Pinpoint the cell where the given text exists, returning its [x, y] midpoint coordinate. 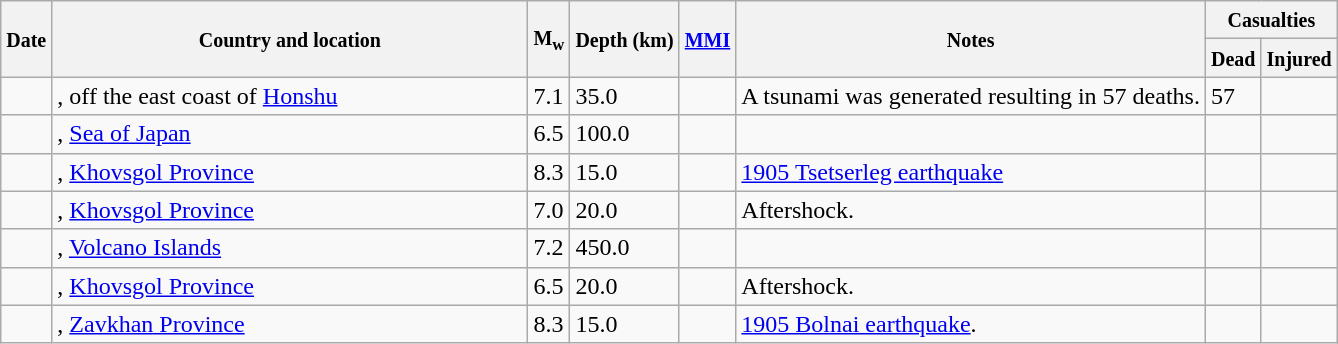
, off the east coast of Honshu [290, 96]
Country and location [290, 39]
1905 Bolnai earthquake. [971, 324]
Dead [1233, 58]
A tsunami was generated resulting in 57 deaths. [971, 96]
, Zavkhan Province [290, 324]
7.2 [549, 248]
450.0 [624, 248]
7.1 [549, 96]
Mw [549, 39]
Depth (km) [624, 39]
35.0 [624, 96]
, Volcano Islands [290, 248]
1905 Tsetserleg earthquake [971, 172]
Date [26, 39]
57 [1233, 96]
Injured [1299, 58]
, Sea of Japan [290, 134]
7.0 [549, 210]
Casualties [1271, 20]
Notes [971, 39]
100.0 [624, 134]
MMI [708, 39]
